Determine the [X, Y] coordinate at the center of the cell enclosing the given text.  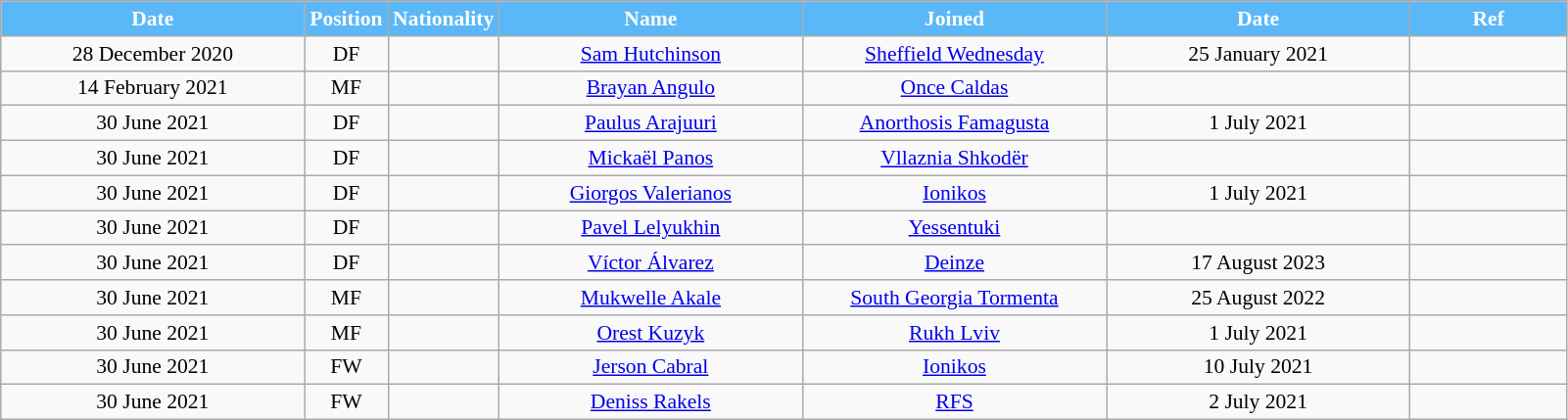
Orest Kuzyk [650, 333]
25 August 2022 [1259, 298]
Sheffield Wednesday [954, 54]
Yessentuki [954, 228]
Paulus Arajuuri [650, 123]
Rukh Lviv [954, 333]
Sam Hutchinson [650, 54]
Position [347, 19]
Deinze [954, 263]
Víctor Álvarez [650, 263]
Pavel Lelyukhin [650, 228]
Deniss Rakels [650, 402]
Mickaël Panos [650, 159]
Ref [1489, 19]
14 February 2021 [153, 88]
25 January 2021 [1259, 54]
10 July 2021 [1259, 367]
Brayan Angulo [650, 88]
17 August 2023 [1259, 263]
Vllaznia Shkodër [954, 159]
Joined [954, 19]
Name [650, 19]
Mukwelle Akale [650, 298]
Anorthosis Famagusta [954, 123]
South Georgia Tormenta [954, 298]
Nationality [443, 19]
RFS [954, 402]
Jerson Cabral [650, 367]
2 July 2021 [1259, 402]
Giorgos Valerianos [650, 193]
28 December 2020 [153, 54]
Once Caldas [954, 88]
